Pinpoint the cell where the given text exists, returning its (x, y) midpoint coordinate. 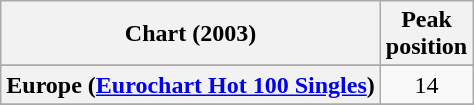
14 (426, 85)
Europe (Eurochart Hot 100 Singles) (191, 85)
Chart (2003) (191, 34)
Peakposition (426, 34)
